Return (x, y) of the center of cell containing provided text 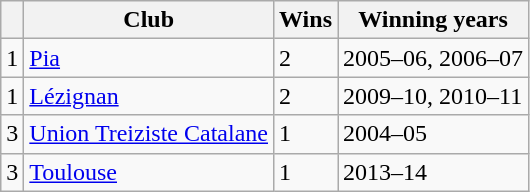
Winning years (434, 20)
2005–06, 2006–07 (434, 58)
2009–10, 2010–11 (434, 96)
Union Treiziste Catalane (149, 134)
Pia (149, 58)
Wins (306, 20)
Toulouse (149, 172)
2013–14 (434, 172)
2004–05 (434, 134)
Club (149, 20)
Lézignan (149, 96)
